Detect which cell encompasses the target text, then output its (x, y) center coordinate. 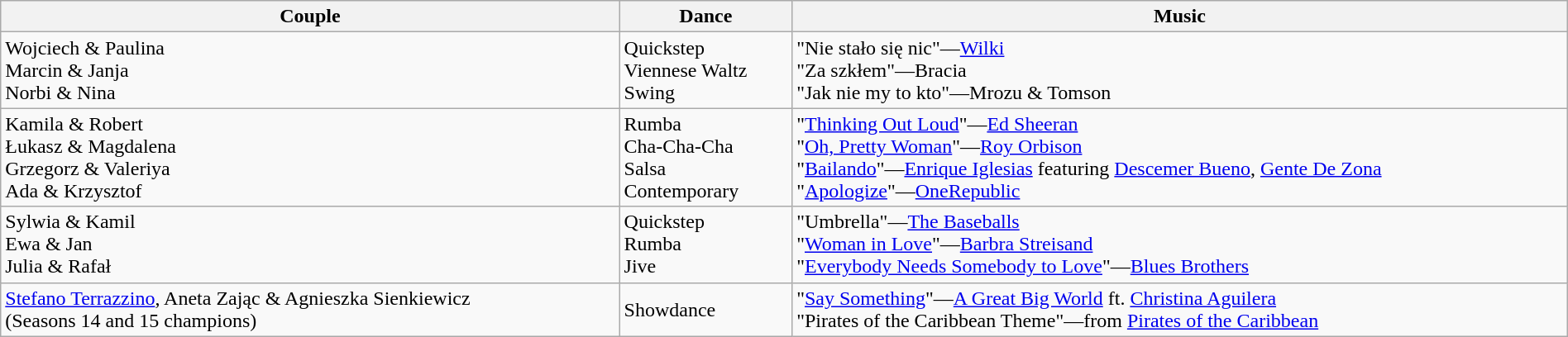
Dance (706, 17)
"Nie stało się nic"—Wilki"Za szkłem"—Bracia"Jak nie my to kto"—Mrozu & Tomson (1180, 70)
Music (1180, 17)
Wojciech & PaulinaMarcin & JanjaNorbi & Nina (310, 70)
Stefano Terrazzino, Aneta Zając & Agnieszka Sienkiewicz (Seasons 14 and 15 champions) (310, 309)
QuickstepViennese WaltzSwing (706, 70)
"Umbrella"—The Baseballs"Woman in Love"—Barbra Streisand"Everybody Needs Somebody to Love"—Blues Brothers (1180, 244)
Sylwia & KamilEwa & JanJulia & Rafał (310, 244)
Kamila & RobertŁukasz & MagdalenaGrzegorz & ValeriyaAda & Krzysztof (310, 157)
RumbaCha-Cha-ChaSalsaContemporary (706, 157)
Showdance (706, 309)
"Say Something"—A Great Big World ft. Christina Aguilera"Pirates of the Caribbean Theme"—from Pirates of the Caribbean (1180, 309)
QuickstepRumbaJive (706, 244)
Couple (310, 17)
